Search for the cell housing the specified text and yield its (X, Y) center coordinate. 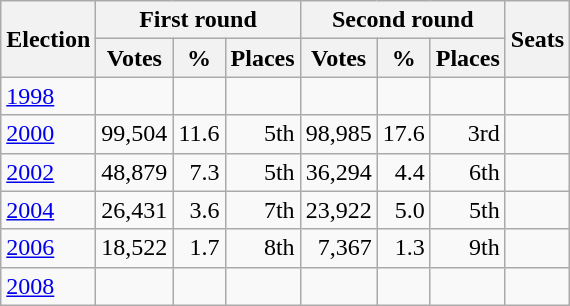
7.3 (199, 172)
99,504 (134, 134)
1.3 (404, 248)
1.7 (199, 248)
11.6 (199, 134)
2008 (48, 286)
9th (468, 248)
23,922 (338, 210)
2004 (48, 210)
First round (198, 20)
3.6 (199, 210)
7,367 (338, 248)
6th (468, 172)
Election (48, 39)
98,985 (338, 134)
4.4 (404, 172)
8th (262, 248)
3rd (468, 134)
2000 (48, 134)
2006 (48, 248)
17.6 (404, 134)
Second round (402, 20)
Seats (537, 39)
26,431 (134, 210)
36,294 (338, 172)
48,879 (134, 172)
5.0 (404, 210)
2002 (48, 172)
18,522 (134, 248)
1998 (48, 96)
7th (262, 210)
